Extract the (X, Y) coordinate from the center of the cell holding the provided text.  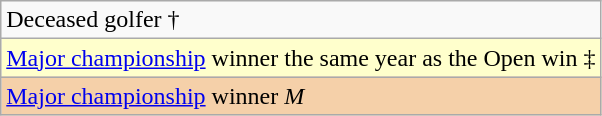
Major championship winner M (301, 96)
Deceased golfer † (301, 20)
Major championship winner the same year as the Open win ‡ (301, 58)
